Capture the cell that displays the provided text and extract its [X, Y] central coordinate. 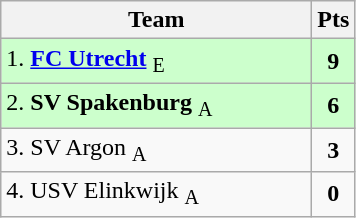
1. FC Utrecht E [156, 61]
9 [334, 61]
Team [156, 20]
3. SV Argon A [156, 150]
6 [334, 105]
0 [334, 194]
4. USV Elinkwijk A [156, 194]
2. SV Spakenburg A [156, 105]
3 [334, 150]
Pts [334, 20]
